Return [X, Y] of the center of cell containing provided text 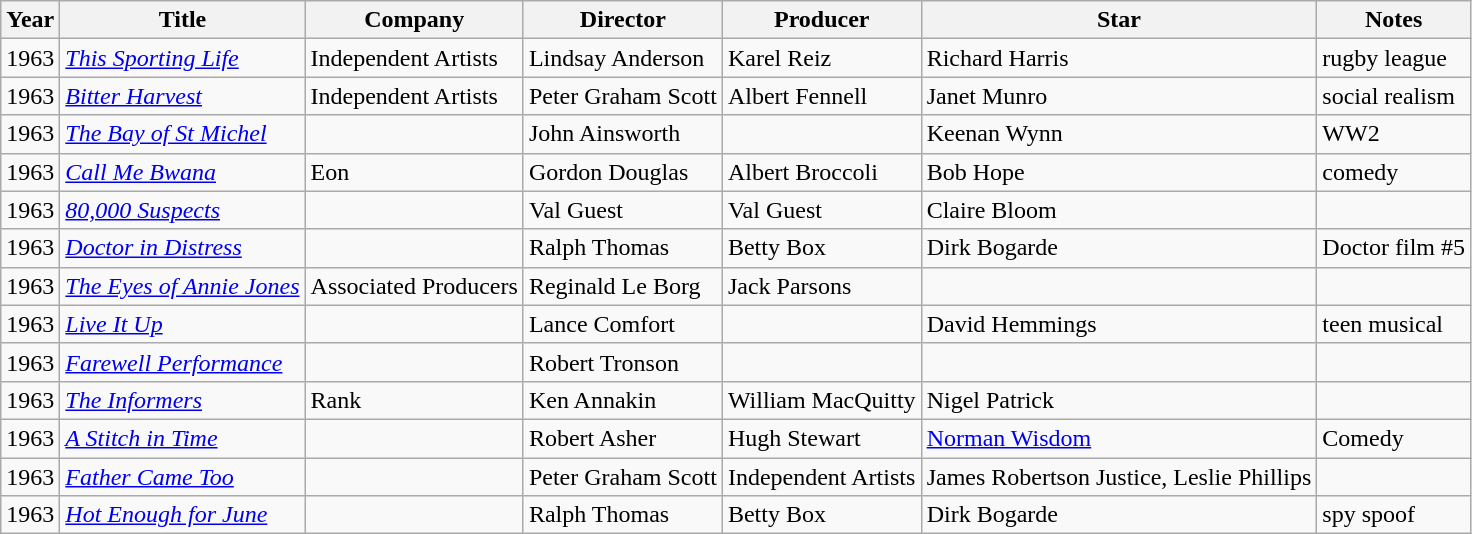
Ken Annakin [622, 400]
Lance Comfort [622, 324]
Producer [822, 20]
Eon [414, 172]
Star [1119, 20]
Doctor in Distress [182, 248]
comedy [1394, 172]
James Robertson Justice, Leslie Phillips [1119, 477]
Farewell Performance [182, 362]
80,000 Suspects [182, 210]
Albert Fennell [822, 96]
rugby league [1394, 58]
Reginald Le Borg [622, 286]
This Sporting Life [182, 58]
Comedy [1394, 438]
Bob Hope [1119, 172]
Richard Harris [1119, 58]
Claire Bloom [1119, 210]
Title [182, 20]
Director [622, 20]
Keenan Wynn [1119, 134]
spy spoof [1394, 515]
Father Came Too [182, 477]
Hugh Stewart [822, 438]
Bitter Harvest [182, 96]
Doctor film #5 [1394, 248]
WW2 [1394, 134]
John Ainsworth [622, 134]
The Eyes of Annie Jones [182, 286]
Call Me Bwana [182, 172]
Nigel Patrick [1119, 400]
Hot Enough for June [182, 515]
Janet Munro [1119, 96]
Norman Wisdom [1119, 438]
social realism [1394, 96]
Live It Up [182, 324]
Lindsay Anderson [622, 58]
Robert Asher [622, 438]
William MacQuitty [822, 400]
Gordon Douglas [622, 172]
The Bay of St Michel [182, 134]
Albert Broccoli [822, 172]
David Hemmings [1119, 324]
Company [414, 20]
teen musical [1394, 324]
Robert Tronson [622, 362]
Karel Reiz [822, 58]
Jack Parsons [822, 286]
Year [30, 20]
Associated Producers [414, 286]
Notes [1394, 20]
Rank [414, 400]
The Informers [182, 400]
A Stitch in Time [182, 438]
